Extract the [X, Y] coordinate from the center of the cell holding the provided text.  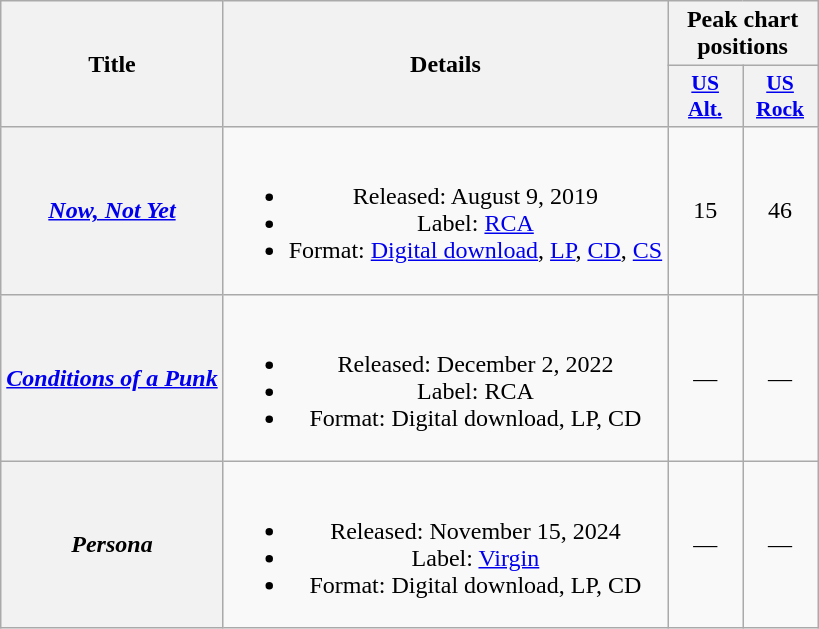
USRock [780, 96]
USAlt. [706, 96]
Peak chart positions [743, 34]
Details [445, 64]
Now, Not Yet [112, 210]
Conditions of a Punk [112, 378]
15 [706, 210]
Released: December 2, 2022Label: RCAFormat: Digital download, LP, CD [445, 378]
46 [780, 210]
Persona [112, 544]
Title [112, 64]
Released: November 15, 2024Label: VirginFormat: Digital download, LP, CD [445, 544]
Released: August 9, 2019Label: RCAFormat: Digital download, LP, CD, CS [445, 210]
